Scan for the cell matching the given text and deliver its [X, Y] coordinate at center. 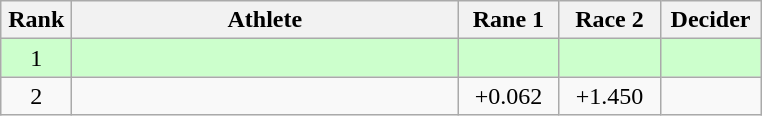
Athlete [265, 20]
Rane 1 [508, 20]
2 [36, 96]
+0.062 [508, 96]
1 [36, 58]
Decider [710, 20]
Race 2 [610, 20]
+1.450 [610, 96]
Rank [36, 20]
